Find where the given text appears and provide that cell's center as (X, Y) coordinate. 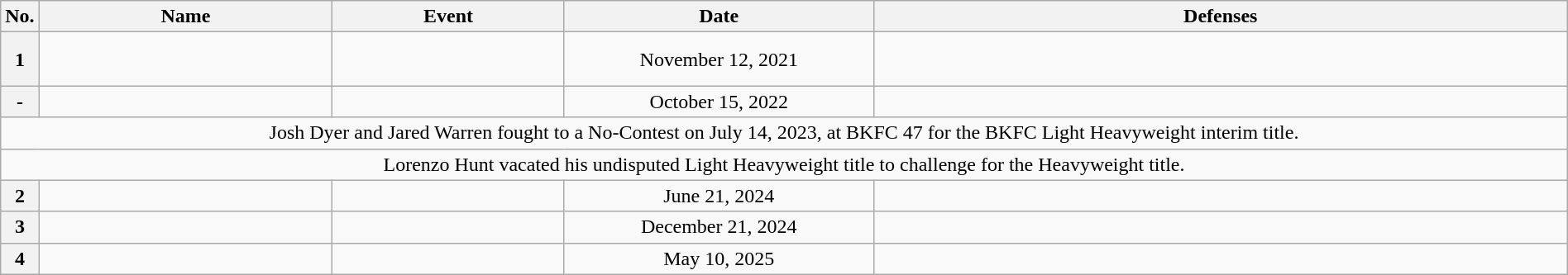
Name (185, 17)
December 21, 2024 (719, 227)
Josh Dyer and Jared Warren fought to a No-Contest on July 14, 2023, at BKFC 47 for the BKFC Light Heavyweight interim title. (784, 133)
Date (719, 17)
Event (448, 17)
4 (20, 258)
No. (20, 17)
- (20, 102)
November 12, 2021 (719, 59)
May 10, 2025 (719, 258)
October 15, 2022 (719, 102)
Defenses (1221, 17)
2 (20, 196)
3 (20, 227)
Lorenzo Hunt vacated his undisputed Light Heavyweight title to challenge for the Heavyweight title. (784, 164)
June 21, 2024 (719, 196)
1 (20, 59)
